Search for the cell housing the specified text and yield its [x, y] center coordinate. 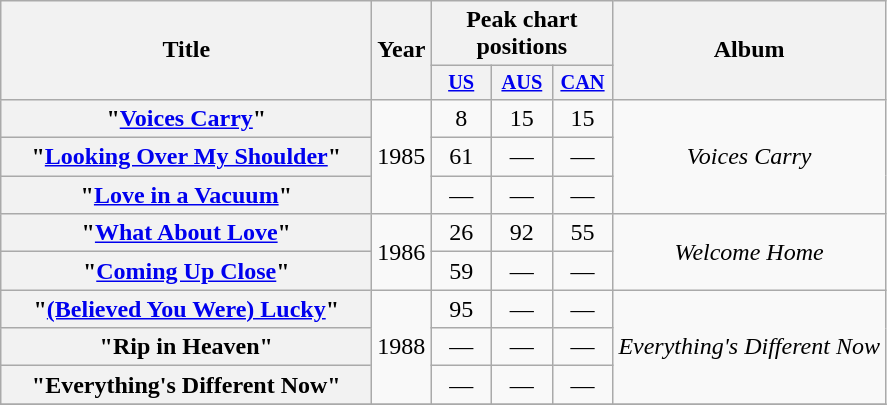
55 [582, 233]
1988 [402, 347]
95 [462, 309]
26 [462, 233]
59 [462, 271]
Voices Carry [750, 156]
"Looking Over My Shoulder" [186, 157]
"Coming Up Close" [186, 271]
92 [522, 233]
"(Believed You Were) Lucky" [186, 309]
CAN [582, 83]
"Rip in Heaven" [186, 347]
"What About Love" [186, 233]
61 [462, 157]
Everything's Different Now [750, 347]
"Everything's Different Now" [186, 385]
1985 [402, 156]
Title [186, 50]
"Voices Carry" [186, 118]
Year [402, 50]
AUS [522, 83]
Album [750, 50]
1986 [402, 252]
8 [462, 118]
"Love in a Vacuum" [186, 195]
Welcome Home [750, 252]
Peak chart positions [522, 34]
US [462, 83]
